Pinpoint the cell where the given text exists, returning its (x, y) midpoint coordinate. 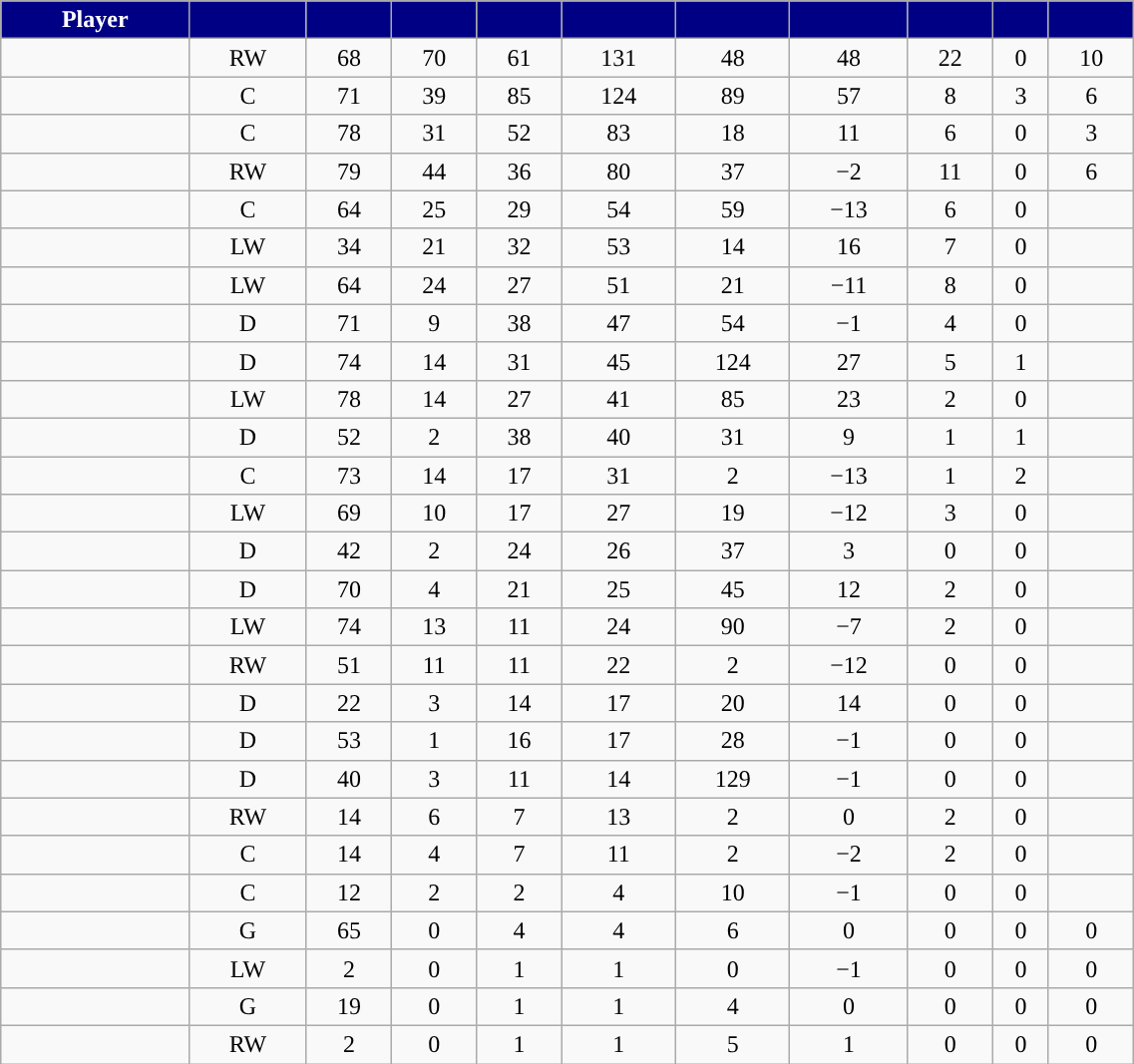
79 (349, 172)
36 (519, 172)
68 (349, 58)
18 (733, 134)
89 (733, 96)
57 (849, 96)
129 (733, 779)
41 (618, 399)
61 (519, 58)
Player (96, 20)
23 (849, 399)
−11 (849, 285)
69 (349, 514)
59 (733, 209)
80 (618, 172)
83 (618, 134)
47 (618, 323)
29 (519, 209)
90 (733, 627)
39 (435, 96)
−7 (849, 627)
131 (618, 58)
44 (435, 172)
20 (733, 703)
65 (349, 930)
42 (349, 551)
28 (733, 741)
73 (349, 476)
32 (519, 247)
26 (618, 551)
34 (349, 247)
